Detect which cell encompasses the target text, then output its [X, Y] center coordinate. 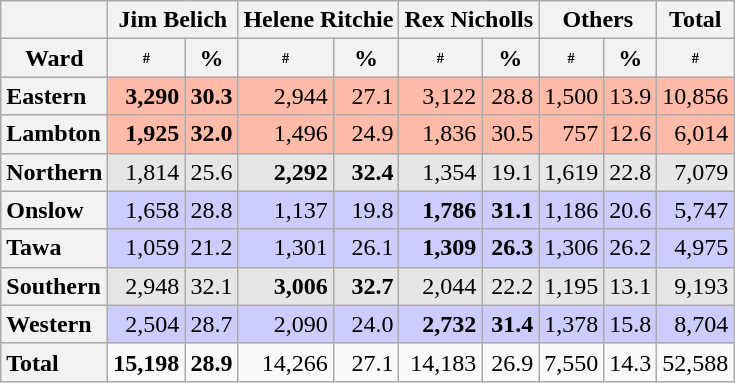
32.0 [212, 134]
1,836 [440, 134]
25.6 [212, 172]
10,856 [696, 96]
26.1 [366, 248]
2,948 [146, 286]
1,378 [572, 324]
14.3 [630, 362]
Rex Nicholls [469, 20]
1,301 [286, 248]
2,044 [440, 286]
6,014 [696, 134]
26.9 [510, 362]
32.7 [366, 286]
757 [572, 134]
14,266 [286, 362]
24.9 [366, 134]
3,006 [286, 286]
13.9 [630, 96]
30.5 [510, 134]
3,122 [440, 96]
2,944 [286, 96]
31.1 [510, 210]
26.3 [510, 248]
Northern [54, 172]
1,500 [572, 96]
Western [54, 324]
1,354 [440, 172]
4,975 [696, 248]
Ward [54, 58]
1,925 [146, 134]
22.8 [630, 172]
30.3 [212, 96]
7,079 [696, 172]
1,619 [572, 172]
Tawa [54, 248]
2,732 [440, 324]
52,588 [696, 362]
28.7 [212, 324]
19.1 [510, 172]
1,658 [146, 210]
Others [598, 20]
21.2 [212, 248]
1,195 [572, 286]
26.2 [630, 248]
1,306 [572, 248]
Helene Ritchie [318, 20]
1,137 [286, 210]
28.9 [212, 362]
9,193 [696, 286]
1,186 [572, 210]
3,290 [146, 96]
5,747 [696, 210]
32.4 [366, 172]
2,090 [286, 324]
20.6 [630, 210]
31.4 [510, 324]
2,504 [146, 324]
Lambton [54, 134]
Eastern [54, 96]
8,704 [696, 324]
1,059 [146, 248]
32.1 [212, 286]
7,550 [572, 362]
12.6 [630, 134]
Onslow [54, 210]
15,198 [146, 362]
19.8 [366, 210]
13.1 [630, 286]
1,309 [440, 248]
15.8 [630, 324]
24.0 [366, 324]
Southern [54, 286]
1,814 [146, 172]
14,183 [440, 362]
22.2 [510, 286]
1,496 [286, 134]
2,292 [286, 172]
Jim Belich [173, 20]
1,786 [440, 210]
